Scan for the cell matching the given text and deliver its (x, y) coordinate at center. 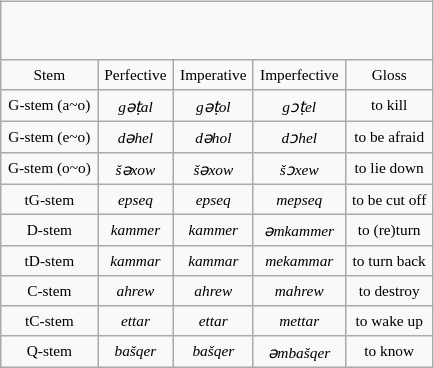
to (re)turn (389, 230)
Perfective (136, 74)
to wake up (389, 320)
Stem (49, 74)
to be cut off (389, 199)
mettar (299, 320)
tG-stem (49, 199)
G-stem (a~o) (49, 105)
tC-stem (49, 320)
əmkammer (299, 230)
to kill (389, 105)
G-stem (e~o) (49, 137)
gəṭal (136, 105)
C-stem (49, 290)
əmbašqer (299, 351)
dəhel (136, 137)
šɔxew (299, 168)
to know (389, 351)
to be afraid (389, 137)
to destroy (389, 290)
mahrew (299, 290)
to turn back (389, 260)
Imperative (213, 74)
to lie down (389, 168)
Gloss (389, 74)
mepseq (299, 199)
tD-stem (49, 260)
Q-stem (49, 351)
dəhol (213, 137)
gɔṭel (299, 105)
G-stem (o~o) (49, 168)
D-stem (49, 230)
dɔhel (299, 137)
mekammar (299, 260)
gəṭol (213, 105)
Imperfective (299, 74)
